Extract the (x, y) coordinate from the center of the cell holding the provided text.  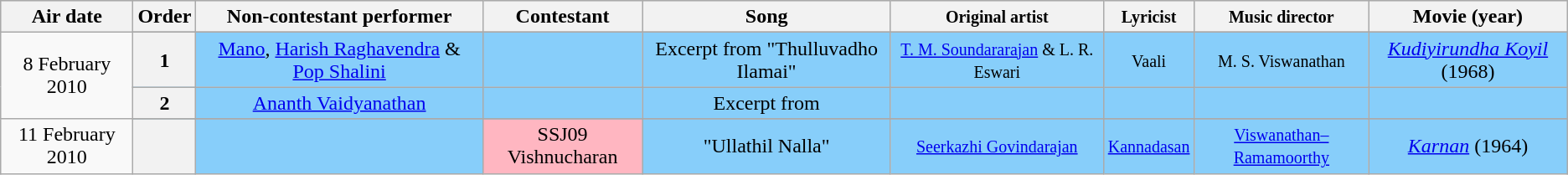
Movie (year) (1468, 17)
Song (766, 17)
Karnan (1964) (1468, 146)
Seerkazhi Govindarajan (997, 146)
Kudiyirundha Koyil (1968) (1468, 60)
Mano, Harish Raghavendra & Pop Shalini (339, 60)
Kannadasan (1149, 146)
Non-contestant performer (339, 17)
8 February 2010 (67, 75)
11 February 2010 (67, 146)
M. S. Viswanathan (1282, 60)
Air date (67, 17)
2 (164, 103)
1 (164, 60)
Music director (1282, 17)
"Ullathil Nalla" (766, 146)
Excerpt from "Thulluvadho Ilamai" (766, 60)
Vaali (1149, 60)
Viswanathan–Ramamoorthy (1282, 146)
SSJ09 Vishnucharan (563, 146)
T. M. Soundararajan & L. R. Eswari (997, 60)
Excerpt from (766, 103)
Lyricist (1149, 17)
Contestant (563, 17)
Order (164, 17)
Original artist (997, 17)
Ananth Vaidyanathan (339, 103)
